Extract the [X, Y] coordinate from the center of the cell holding the provided text.  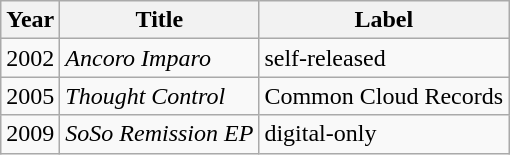
SoSo Remission EP [160, 134]
digital-only [384, 134]
Thought Control [160, 96]
Common Cloud Records [384, 96]
2002 [30, 58]
Year [30, 20]
2009 [30, 134]
self-released [384, 58]
Ancoro Imparo [160, 58]
Label [384, 20]
2005 [30, 96]
Title [160, 20]
